From the cell containing the given text, extract its center point as (X, Y) coordinate. 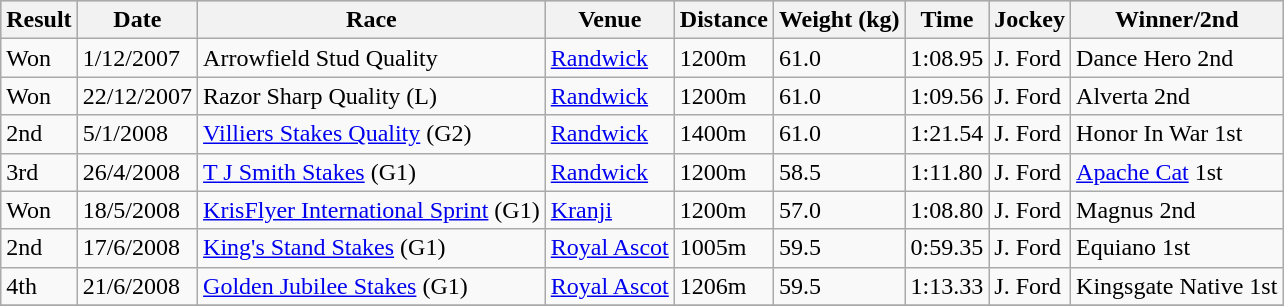
1:09.56 (947, 96)
King's Stand Stakes (G1) (372, 248)
Alverta 2nd (1177, 96)
18/5/2008 (137, 210)
1400m (724, 134)
1:13.33 (947, 286)
1:08.80 (947, 210)
Arrowfield Stud Quality (372, 58)
Razor Sharp Quality (L) (372, 96)
5/1/2008 (137, 134)
1:11.80 (947, 172)
Winner/2nd (1177, 20)
KrisFlyer International Sprint (G1) (372, 210)
4th (39, 286)
Time (947, 20)
1:21.54 (947, 134)
1005m (724, 248)
57.0 (839, 210)
Magnus 2nd (1177, 210)
Distance (724, 20)
3rd (39, 172)
T J Smith Stakes (G1) (372, 172)
22/12/2007 (137, 96)
21/6/2008 (137, 286)
26/4/2008 (137, 172)
Golden Jubilee Stakes (G1) (372, 286)
Date (137, 20)
Race (372, 20)
17/6/2008 (137, 248)
Kingsgate Native 1st (1177, 286)
Kranji (610, 210)
Venue (610, 20)
Result (39, 20)
Dance Hero 2nd (1177, 58)
1:08.95 (947, 58)
Weight (kg) (839, 20)
Honor In War 1st (1177, 134)
1206m (724, 286)
Jockey (1030, 20)
1/12/2007 (137, 58)
Apache Cat 1st (1177, 172)
58.5 (839, 172)
Equiano 1st (1177, 248)
0:59.35 (947, 248)
Villiers Stakes Quality (G2) (372, 134)
